Output the [x, y] coordinate of the center of the cell containing the given text.  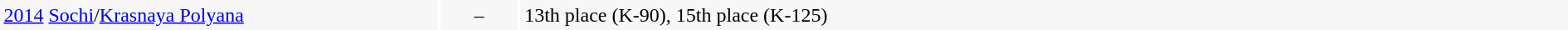
13th place (K-90), 15th place (K-125) [1045, 15]
2014 Sochi/Krasnaya Polyana [219, 15]
– [480, 15]
